For the text-containing cell, return its midpoint in [X, Y] coordinate format. 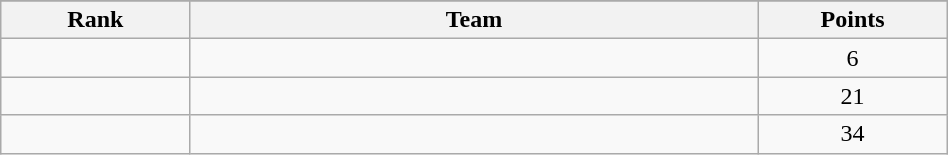
21 [852, 96]
6 [852, 58]
Rank [96, 20]
Team [474, 20]
34 [852, 134]
Points [852, 20]
